Scan for the cell matching the given text and deliver its (X, Y) coordinate at center. 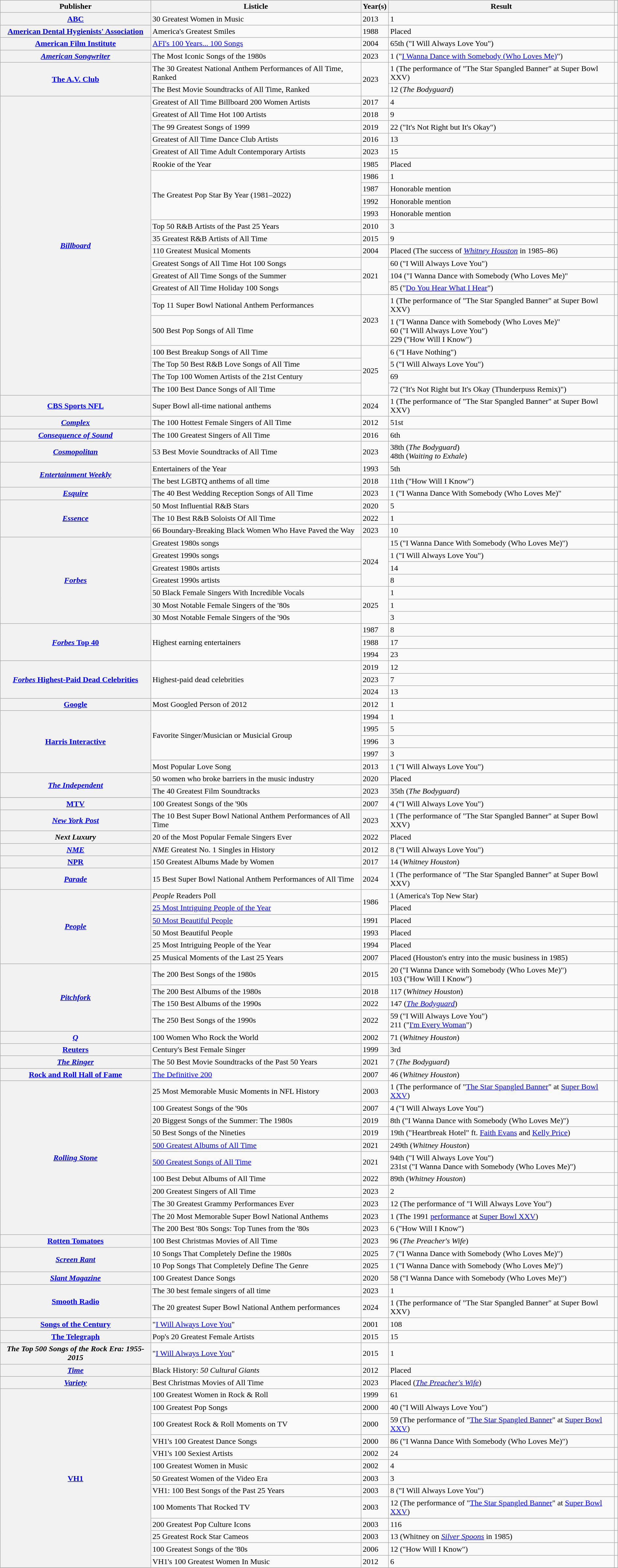
100 Best Christmas Movies of All Time (256, 1241)
Cosmopolitan (76, 452)
1997 (375, 754)
Screen Rant (76, 1259)
Placed (Houston's entry into the music business in 1985) (501, 958)
3rd (501, 1050)
2006 (375, 1549)
5 ("I Will Always Love You") (501, 364)
Listicle (256, 7)
100 Best Breakup Songs of All Time (256, 352)
100 Greatest Dance Songs (256, 1278)
Pitchfork (76, 997)
20 ("I Wanna Dance with Somebody (Who Loves Me)")103 ("How Will I Know") (501, 975)
Century's Best Female Singer (256, 1050)
35th (The Bodyguard) (501, 791)
25 Most Memorable Music Moments in NFL History (256, 1091)
1985 (375, 164)
Greatest of All Time Hot 100 Artists (256, 114)
96 (The Preacher's Wife) (501, 1241)
23 (501, 655)
America's Greatest Smiles (256, 31)
100 Greatest Women in Rock & Roll (256, 1395)
AFI's 100 Years... 100 Songs (256, 44)
The Greatest Pop Star By Year (1981–2022) (256, 195)
Next Luxury (76, 837)
NME (76, 850)
50 Greatest Women of the Video Era (256, 1478)
Greatest 1980s songs (256, 543)
116 (501, 1524)
American Film Institute (76, 44)
200 Greatest Singers of All Time (256, 1191)
500 Greatest Albums of All Time (256, 1145)
The best LGBTQ anthems of all time (256, 481)
17 (501, 642)
46 (Whitney Houston) (501, 1075)
Most Popular Love Song (256, 766)
Google (76, 704)
50 Black Female Singers With Incredible Vocals (256, 593)
Black History: 50 Cultural Giants (256, 1370)
Q (76, 1037)
Forbes Highest-Paid Dead Celebrities (76, 680)
The Independent (76, 785)
Year(s) (375, 7)
24 (501, 1453)
40 ("I Will Always Love You") (501, 1407)
The Top 500 Songs of the Rock Era: 1955-2015 (76, 1353)
6th (501, 435)
The 50 Best Movie Soundtracks of the Past 50 Years (256, 1062)
The 10 Best R&B Soloists Of All Time (256, 518)
VH1's 100 Greatest Women In Music (256, 1561)
15 ("I Wanna Dance With Somebody (Who Loves Me)") (501, 543)
20 Biggest Songs of the Summer: The 1980s (256, 1121)
Esquire (76, 493)
The Most Iconic Songs of the 1980s (256, 56)
VH1's 100 Greatest Dance Songs (256, 1441)
Forbes (76, 580)
12 (The Bodyguard) (501, 90)
The 250 Best Songs of the 1990s (256, 1020)
The 200 Best Songs of the 1980s (256, 975)
6 ("I Have Nothing") (501, 352)
150 Greatest Albums Made by Women (256, 862)
12 (The performance of "The Star Spangled Banner" at Super Bowl XXV) (501, 1508)
6 (501, 1561)
51st (501, 423)
The 20 greatest Super Bowl National Anthem performances (256, 1308)
Favorite Singer/Musician or Musicial Group (256, 735)
1992 (375, 201)
New York Post (76, 821)
Placed (The success of Whitney Houston in 1985–86) (501, 251)
Rock and Roll Hall of Fame (76, 1075)
100 Greatest Women in Music (256, 1466)
25 Musical Moments of the Last 25 Years (256, 958)
Entertainment Weekly (76, 475)
30 Greatest Women in Music (256, 19)
Greatest 1980s artists (256, 568)
72 ("It's Not Right but It's Okay (Thunderpuss Remix)") (501, 389)
Greatest of All Time Holiday 100 Songs (256, 288)
Top 50 R&B Artists of the Past 25 Years (256, 226)
14 (501, 568)
22 ("It's Not Right but It's Okay") (501, 127)
58 ("I Wanna Dance with Somebody (Who Loves Me)") (501, 1278)
50 Most Influential R&B Stars (256, 506)
Highest earning entertainers (256, 642)
People (76, 927)
11th ("How Will I Know") (501, 481)
Greatest 1990s artists (256, 580)
12 (The performance of "I Will Always Love You") (501, 1204)
10 Songs That Completely Define the 1980s (256, 1253)
500 Best Pop Songs of All Time (256, 330)
71 (Whitney Houston) (501, 1037)
66 Boundary-Breaking Black Women Who Have Paved the Way (256, 531)
61 (501, 1395)
The A.V. Club (76, 79)
The 100 Greatest Singers of All Time (256, 435)
100 Greatest Pop Songs (256, 1407)
ABC (76, 19)
1991 (375, 920)
Greatest 1990s songs (256, 555)
1 (America's Top New Star) (501, 896)
The 30 best female singers of all time (256, 1291)
100 Greatest Songs of the '80s (256, 1549)
The Top 100 Women Artists of the 21st Century (256, 376)
Super Bowl all-time national anthems (256, 406)
147 (The Bodyguard) (501, 1004)
Rotten Tomatoes (76, 1241)
Variety (76, 1383)
Result (501, 7)
5th (501, 469)
10 (501, 531)
The Ringer (76, 1062)
117 (Whitney Houston) (501, 991)
The 20 Most Memorable Super Bowl National Anthems (256, 1216)
60 ("I Will Always Love You") (501, 263)
Parade (76, 879)
100 Moments That Rocked TV (256, 1508)
Slant Magazine (76, 1278)
30 Most Notable Female Singers of the '90s (256, 618)
59 (The performance of "The Star Spangled Banner" at Super Bowl XXV) (501, 1424)
Most Googled Person of 2012 (256, 704)
The Best Movie Soundtracks of All Time, Ranked (256, 90)
The 40 Best Wedding Reception Songs of All Time (256, 493)
2001 (375, 1324)
1995 (375, 729)
The 30 Greatest National Anthem Performances of All Time, Ranked (256, 73)
The 10 Best Super Bowl National Anthem Performances of All Time (256, 821)
Consequence of Sound (76, 435)
59 ("I Will Always Love You")211 ("I'm Every Woman") (501, 1020)
1 ("I Wanna Dance With Somebody (Who Loves Me)" (501, 493)
14 (Whitney Houston) (501, 862)
110 Greatest Musical Moments (256, 251)
1996 (375, 741)
1 (The 1991 performance at Super Bowl XXV) (501, 1216)
7 ("I Wanna Dance with Somebody (Who Loves Me)") (501, 1253)
American Songwriter (76, 56)
NPR (76, 862)
19th ("Heartbreak Hotel" ft. Faith Evans and Kelly Price) (501, 1133)
85 ("Do You Hear What I Hear") (501, 288)
NME Greatest No. 1 Singles in History (256, 850)
35 Greatest R&B Artists of All Time (256, 239)
The 200 Best '80s Songs: Top Tunes from the '80s (256, 1228)
Publisher (76, 7)
38th (The Bodyguard)48th (Waiting to Exhale) (501, 452)
Songs of the Century (76, 1324)
Best Christmas Movies of All Time (256, 1383)
200 Greatest Pop Culture Icons (256, 1524)
Greatest of All Time Songs of the Summer (256, 276)
The Telegraph (76, 1337)
VH1's 100 Sexiest Artists (256, 1453)
Greatest of All Time Adult Contemporary Artists (256, 152)
1 ("I Wanna Dance with Somebody (Who Loves Me)" 60 ("I Will Always Love You") 229 ("How Will I Know") (501, 330)
8th ("I Wanna Dance with Somebody (Who Loves Me)") (501, 1121)
500 Greatest Songs of All Time (256, 1162)
Entertainers of the Year (256, 469)
25 Greatest Rock Star Cameos (256, 1537)
The Definitive 200 (256, 1075)
MTV (76, 803)
249th (Whitney Houston) (501, 1145)
Highest-paid dead celebrities (256, 680)
10 Pop Songs That Completely Define The Genre (256, 1266)
Time (76, 1370)
Billboard (76, 245)
The Top 50 Best R&B Love Songs of All Time (256, 364)
The 100 Best Dance Songs of All Time (256, 389)
100 Best Debut Albums of All Time (256, 1179)
50 Best Songs of the Nineties (256, 1133)
Reuters (76, 1050)
Top 11 Super Bowl National Anthem Performances (256, 305)
65th ("I Will Always Love You") (501, 44)
30 Most Notable Female Singers of the '80s (256, 605)
86 ("I Wanna Dance With Somebody (Who Loves Me)") (501, 1441)
100 Women Who Rock the World (256, 1037)
104 ("I Wanna Dance with Somebody (Who Loves Me)" (501, 276)
Harris Interactive (76, 741)
12 (501, 667)
American Dental Hygienists' Association (76, 31)
The 100 Hottest Female Singers of All Time (256, 423)
The 99 Greatest Songs of 1999 (256, 127)
The 30 Greatest Grammy Performances Ever (256, 1204)
Smooth Radio (76, 1301)
20 of the Most Popular Female Singers Ever (256, 837)
VH1 (76, 1478)
15 Best Super Bowl National Anthem Performances of All Time (256, 879)
Essence (76, 518)
Complex (76, 423)
94th ("I Will Always Love You") 231st ("I Wanna Dance with Somebody (Who Loves Me)") (501, 1162)
Forbes Top 40 (76, 642)
12 ("How Will I Know") (501, 1549)
Rookie of the Year (256, 164)
VH1: 100 Best Songs of the Past 25 Years (256, 1491)
69 (501, 376)
The 150 Best Albums of the 1990s (256, 1004)
Rolling Stone (76, 1158)
2010 (375, 226)
2 (501, 1191)
53 Best Movie Soundtracks of All Time (256, 452)
13 (Whitney on Silver Spoons in 1985) (501, 1537)
Greatest Songs of All Time Hot 100 Songs (256, 263)
89th (Whitney Houston) (501, 1179)
7 (The Bodyguard) (501, 1062)
50 women who broke barriers in the music industry (256, 779)
108 (501, 1324)
100 Greatest Rock & Roll Moments on TV (256, 1424)
CBS Sports NFL (76, 406)
The 200 Best Albums of the 1980s (256, 991)
Pop's 20 Greatest Female Artists (256, 1337)
7 (501, 680)
Placed (The Preacher's Wife) (501, 1383)
6 ("How Will I Know") (501, 1228)
Greatest of All Time Dance Club Artists (256, 139)
Greatest of All Time Billboard 200 Women Artists (256, 102)
People Readers Poll (256, 896)
The 40 Greatest Film Soundtracks (256, 791)
